From the cell containing the given text, extract its center point as [x, y] coordinate. 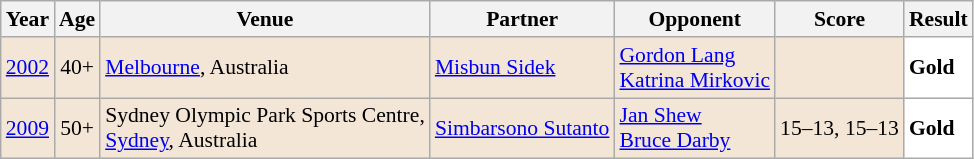
Jan Shew Bruce Darby [694, 128]
40+ [77, 68]
Result [938, 19]
Partner [522, 19]
2002 [28, 68]
2009 [28, 128]
Venue [265, 19]
50+ [77, 128]
Year [28, 19]
Sydney Olympic Park Sports Centre, Sydney, Australia [265, 128]
Score [840, 19]
Gordon Lang Katrina Mirkovic [694, 68]
15–13, 15–13 [840, 128]
Age [77, 19]
Melbourne, Australia [265, 68]
Simbarsono Sutanto [522, 128]
Misbun Sidek [522, 68]
Opponent [694, 19]
